From the cell containing the given text, extract its center point as [x, y] coordinate. 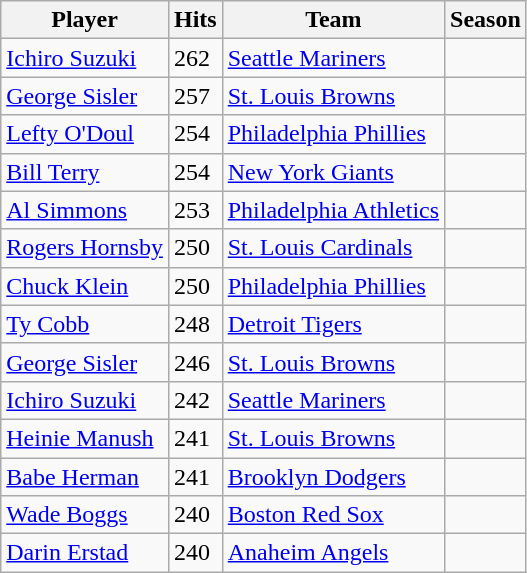
Wade Boggs [85, 515]
New York Giants [333, 172]
Heinie Manush [85, 438]
246 [195, 362]
Bill Terry [85, 172]
Rogers Hornsby [85, 248]
Brooklyn Dodgers [333, 477]
Ty Cobb [85, 324]
Hits [195, 20]
Detroit Tigers [333, 324]
Chuck Klein [85, 286]
Anaheim Angels [333, 553]
Player [85, 20]
Season [486, 20]
248 [195, 324]
Boston Red Sox [333, 515]
253 [195, 210]
Team [333, 20]
262 [195, 58]
Al Simmons [85, 210]
Philadelphia Athletics [333, 210]
257 [195, 96]
242 [195, 400]
Lefty O'Doul [85, 134]
Darin Erstad [85, 553]
Babe Herman [85, 477]
St. Louis Cardinals [333, 248]
